Capture the cell that displays the provided text and extract its (x, y) central coordinate. 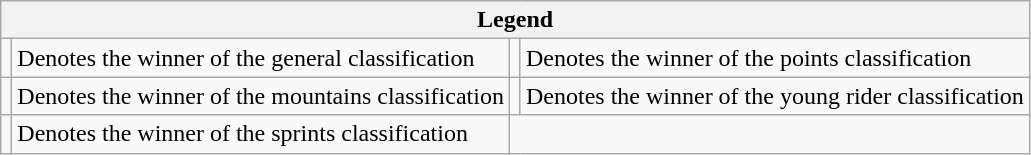
Denotes the winner of the mountains classification (261, 96)
Denotes the winner of the general classification (261, 58)
Denotes the winner of the sprints classification (261, 134)
Denotes the winner of the points classification (774, 58)
Denotes the winner of the young rider classification (774, 96)
Legend (516, 20)
